Return [X, Y] of the center of cell containing provided text 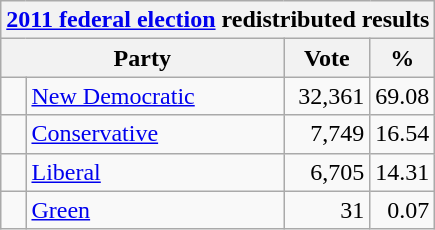
Liberal [155, 172]
New Democratic [155, 96]
14.31 [402, 172]
31 [327, 210]
32,361 [327, 96]
69.08 [402, 96]
Conservative [155, 134]
Green [155, 210]
% [402, 58]
2011 federal election redistributed results [218, 20]
7,749 [327, 134]
16.54 [402, 134]
Vote [327, 58]
6,705 [327, 172]
0.07 [402, 210]
Party [142, 58]
